Return the [x, y] coordinate for the center point of the cell that contains the specified text.  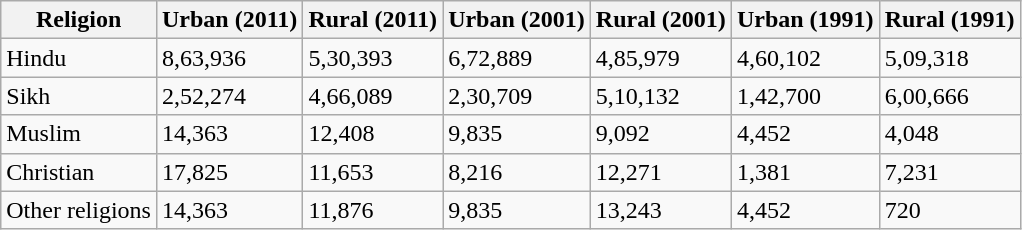
1,381 [805, 172]
1,42,700 [805, 96]
5,10,132 [660, 96]
12,271 [660, 172]
7,231 [950, 172]
2,52,274 [229, 96]
Rural (2011) [373, 20]
8,216 [517, 172]
6,00,666 [950, 96]
Rural (2001) [660, 20]
12,408 [373, 134]
4,66,089 [373, 96]
4,60,102 [805, 58]
5,09,318 [950, 58]
Muslim [79, 134]
Christian [79, 172]
2,30,709 [517, 96]
Sikh [79, 96]
8,63,936 [229, 58]
13,243 [660, 210]
4,85,979 [660, 58]
Urban (2001) [517, 20]
Religion [79, 20]
6,72,889 [517, 58]
5,30,393 [373, 58]
4,048 [950, 134]
Hindu [79, 58]
9,092 [660, 134]
11,653 [373, 172]
Other religions [79, 210]
Urban (1991) [805, 20]
17,825 [229, 172]
Urban (2011) [229, 20]
Rural (1991) [950, 20]
720 [950, 210]
11,876 [373, 210]
